Output the [X, Y] coordinate of the center of the cell containing the given text.  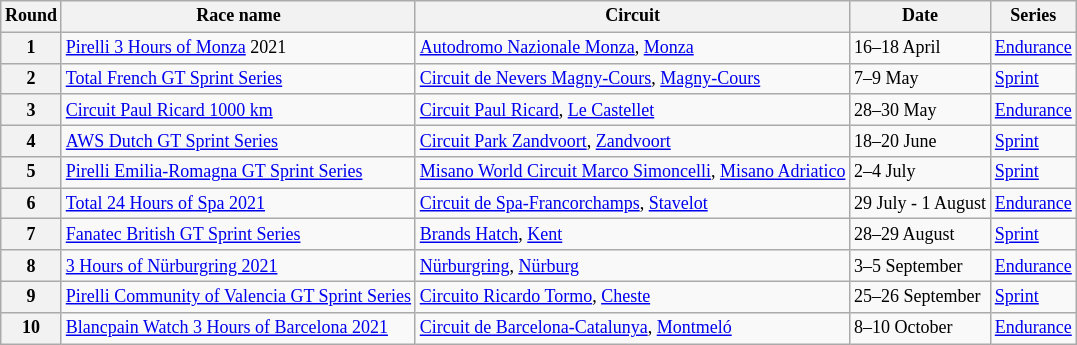
Circuit Paul Ricard 1000 km [238, 110]
16–18 April [920, 48]
7 [32, 234]
Circuito Ricardo Tormo, Cheste [632, 296]
Fanatec British GT Sprint Series [238, 234]
2 [32, 78]
Nürburgring, Nürburg [632, 266]
Series [1033, 16]
1 [32, 48]
18–20 June [920, 140]
3 Hours of Nürburgring 2021 [238, 266]
3 [32, 110]
29 July - 1 August [920, 204]
Date [920, 16]
7–9 May [920, 78]
Pirelli 3 Hours of Monza 2021 [238, 48]
Circuit de Nevers Magny-Cours, Magny-Cours [632, 78]
3–5 September [920, 266]
25–26 September [920, 296]
8–10 October [920, 328]
Pirelli Community of Valencia GT Sprint Series [238, 296]
Circuit Park Zandvoort, Zandvoort [632, 140]
2–4 July [920, 172]
Circuit de Spa-Francorchamps, Stavelot [632, 204]
Circuit de Barcelona-Catalunya, Montmeló [632, 328]
Brands Hatch, Kent [632, 234]
5 [32, 172]
4 [32, 140]
Misano World Circuit Marco Simoncelli, Misano Adriatico [632, 172]
Circuit [632, 16]
Total 24 Hours of Spa 2021 [238, 204]
28–29 August [920, 234]
28–30 May [920, 110]
Round [32, 16]
Pirelli Emilia-Romagna GT Sprint Series [238, 172]
9 [32, 296]
AWS Dutch GT Sprint Series [238, 140]
Circuit Paul Ricard, Le Castellet [632, 110]
8 [32, 266]
Total French GT Sprint Series [238, 78]
6 [32, 204]
Blancpain Watch 3 Hours of Barcelona 2021 [238, 328]
Race name [238, 16]
Autodromo Nazionale Monza, Monza [632, 48]
10 [32, 328]
